Find where the given text appears and provide that cell's center as [x, y] coordinate. 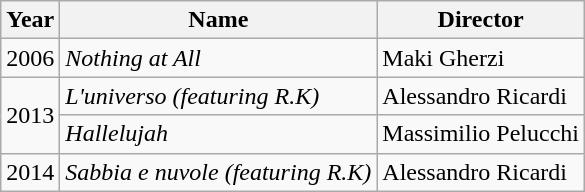
Name [218, 20]
Maki Gherzi [481, 58]
Year [30, 20]
Sabbia e nuvole (featuring R.K) [218, 172]
Hallelujah [218, 134]
Director [481, 20]
2014 [30, 172]
Massimilio Pelucchi [481, 134]
2006 [30, 58]
Nothing at All [218, 58]
2013 [30, 115]
L'universo (featuring R.K) [218, 96]
